Identify which cell holds the provided text, then report its [X, Y] central coordinate. 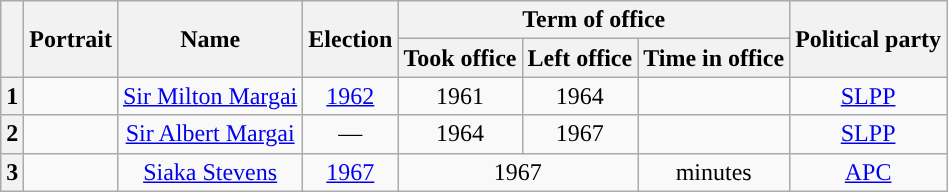
Time in office [714, 58]
Sir Albert Margai [210, 134]
3 [12, 172]
Left office [580, 58]
Took office [460, 58]
minutes [714, 172]
1961 [460, 96]
— [350, 134]
Election [350, 39]
Political party [868, 39]
Siaka Stevens [210, 172]
Name [210, 39]
2 [12, 134]
1962 [350, 96]
Portrait [71, 39]
APC [868, 172]
Term of office [594, 20]
Sir Milton Margai [210, 96]
1 [12, 96]
